Provide the [x, y] coordinate of the cell's center where the given text is located.  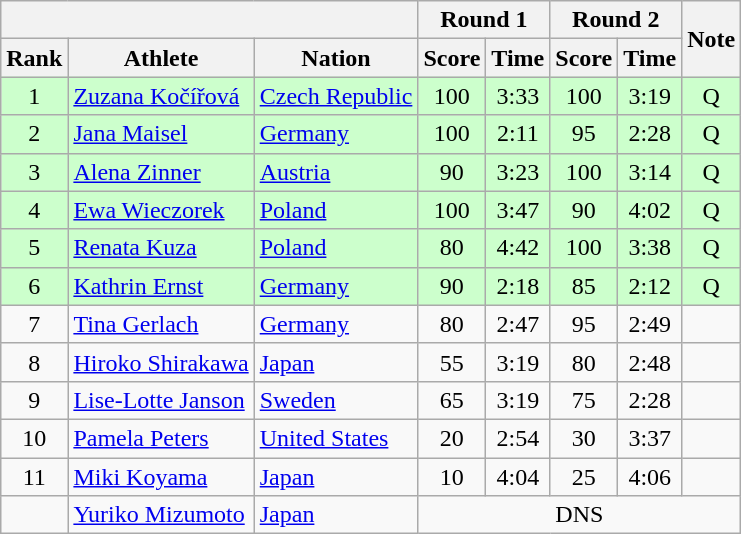
4:42 [518, 248]
4:06 [650, 477]
Sweden [336, 400]
4 [34, 210]
65 [452, 400]
3:47 [518, 210]
Czech Republic [336, 96]
Yuriko Mizumoto [161, 515]
2:12 [650, 286]
3:38 [650, 248]
Jana Maisel [161, 134]
20 [452, 438]
Rank [34, 58]
4:04 [518, 477]
4:02 [650, 210]
6 [34, 286]
Kathrin Ernst [161, 286]
Nation [336, 58]
2:18 [518, 286]
2:11 [518, 134]
Hiroko Shirakawa [161, 362]
Pamela Peters [161, 438]
2:48 [650, 362]
7 [34, 324]
Lise-Lotte Janson [161, 400]
Miki Koyama [161, 477]
85 [584, 286]
2:49 [650, 324]
3:33 [518, 96]
Austria [336, 172]
2 [34, 134]
Round 1 [484, 20]
Round 2 [616, 20]
3:14 [650, 172]
9 [34, 400]
11 [34, 477]
United States [336, 438]
Tina Gerlach [161, 324]
Alena Zinner [161, 172]
Ewa Wieczorek [161, 210]
1 [34, 96]
3:23 [518, 172]
8 [34, 362]
3 [34, 172]
Athlete [161, 58]
DNS [580, 515]
Renata Kuza [161, 248]
55 [452, 362]
2:54 [518, 438]
2:47 [518, 324]
Zuzana Kočířová [161, 96]
25 [584, 477]
75 [584, 400]
3:37 [650, 438]
30 [584, 438]
5 [34, 248]
Note [712, 39]
